Output the [x, y] coordinate of the center of the cell containing the given text.  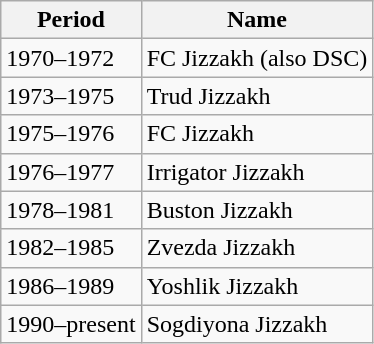
Period [71, 20]
Name [257, 20]
FC Jizzakh (also DSC) [257, 58]
1986–1989 [71, 286]
Irrigator Jizzakh [257, 172]
Yoshlik Jizzakh [257, 286]
1970–1972 [71, 58]
1973–1975 [71, 96]
1990–present [71, 324]
FC Jizzakh [257, 134]
Sogdiyona Jizzakh [257, 324]
1975–1976 [71, 134]
Trud Jizzakh [257, 96]
1982–1985 [71, 248]
Zvezda Jizzakh [257, 248]
1978–1981 [71, 210]
1976–1977 [71, 172]
Buston Jizzakh [257, 210]
